For the text-containing cell, return its midpoint in (x, y) coordinate format. 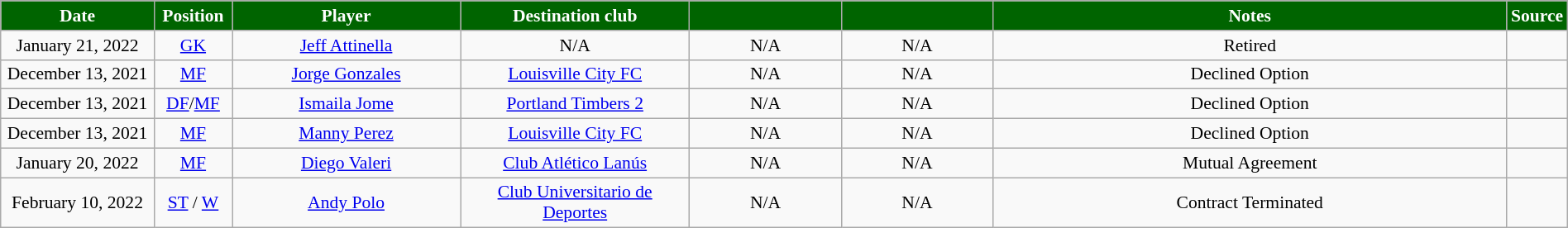
Diego Valeri (347, 163)
Ismaila Jome (347, 104)
Mutual Agreement (1250, 163)
Jeff Attinella (347, 45)
Date (78, 16)
DF/MF (193, 104)
Notes (1250, 16)
February 10, 2022 (78, 203)
ST / W (193, 203)
Jorge Gonzales (347, 74)
Club Universitario de Deportes (574, 203)
Manny Perez (347, 134)
Portland Timbers 2 (574, 104)
Player (347, 16)
Retired (1250, 45)
Andy Polo (347, 203)
January 20, 2022 (78, 163)
Destination club (574, 16)
Position (193, 16)
Club Atlético Lanús (574, 163)
Contract Terminated (1250, 203)
GK (193, 45)
January 21, 2022 (78, 45)
Source (1537, 16)
